From the cell containing the given text, extract its center point as (x, y) coordinate. 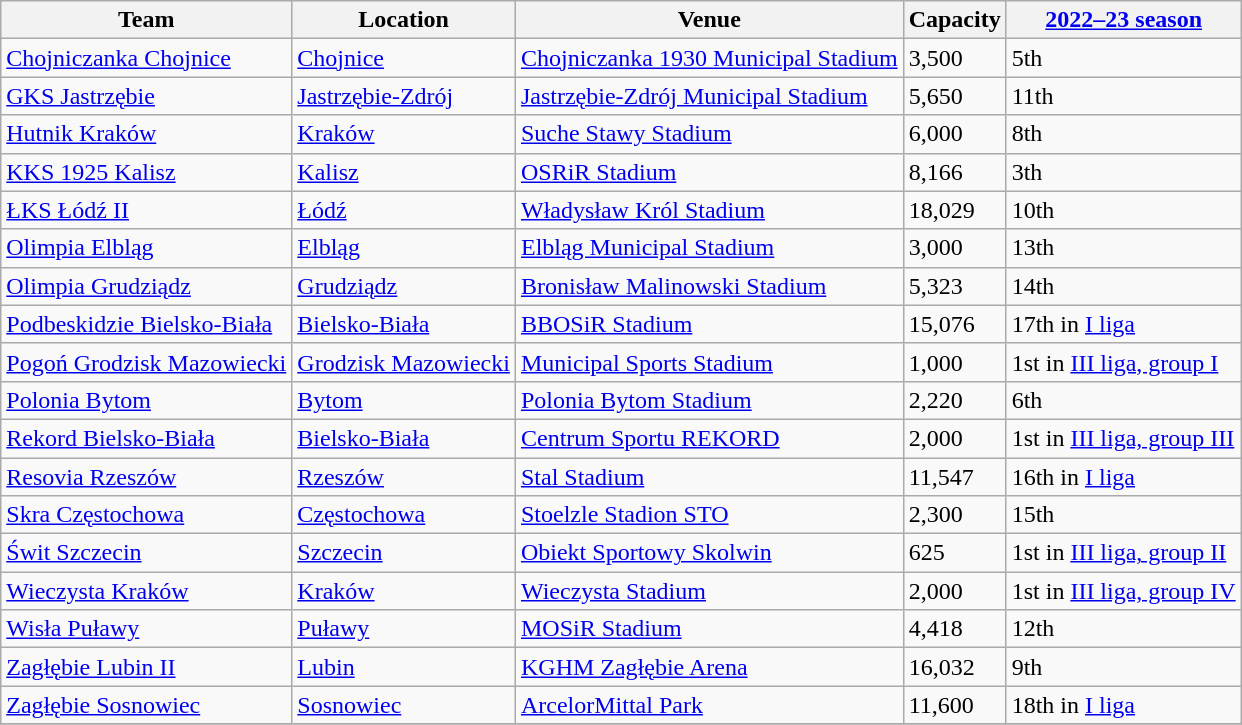
16,032 (954, 667)
2,300 (954, 515)
Suche Stawy Stadium (709, 134)
Hutnik Kraków (146, 134)
Polonia Bytom Stadium (709, 400)
4,418 (954, 629)
11,600 (954, 705)
Szczecin (404, 553)
15,076 (954, 324)
Obiekt Sportowy Skolwin (709, 553)
Wieczysta Stadium (709, 591)
1,000 (954, 362)
Pogoń Grodzisk Mazowiecki (146, 362)
8th (1124, 134)
14th (1124, 286)
1st in III liga, group II (1124, 553)
9th (1124, 667)
Team (146, 20)
Świt Szczecin (146, 553)
2,220 (954, 400)
15th (1124, 515)
Władysław Król Stadium (709, 210)
Elbląg Municipal Stadium (709, 248)
Resovia Rzeszów (146, 477)
5th (1124, 58)
Wisła Puławy (146, 629)
Lubin (404, 667)
6th (1124, 400)
Stoelzle Stadion STO (709, 515)
Sosnowiec (404, 705)
Grodzisk Mazowiecki (404, 362)
Rzeszów (404, 477)
17th in I liga (1124, 324)
16th in I liga (1124, 477)
Polonia Bytom (146, 400)
Skra Częstochowa (146, 515)
3,000 (954, 248)
Location (404, 20)
Venue (709, 20)
Centrum Sportu REKORD (709, 438)
18th in I liga (1124, 705)
Chojniczanka 1930 Municipal Stadium (709, 58)
10th (1124, 210)
KKS 1925 Kalisz (146, 172)
5,323 (954, 286)
Jastrzębie-Zdrój Municipal Stadium (709, 96)
3,500 (954, 58)
Łódź (404, 210)
5,650 (954, 96)
12th (1124, 629)
Stal Stadium (709, 477)
2022–23 season (1124, 20)
ArcelorMittal Park (709, 705)
ŁKS Łódź II (146, 210)
Bytom (404, 400)
Rekord Bielsko-Biała (146, 438)
Olimpia Grudziądz (146, 286)
6,000 (954, 134)
8,166 (954, 172)
Podbeskidzie Bielsko-Biała (146, 324)
Chojniczanka Chojnice (146, 58)
Zagłębie Sosnowiec (146, 705)
Municipal Sports Stadium (709, 362)
1st in III liga, group IV (1124, 591)
Zagłębie Lubin II (146, 667)
1st in III liga, group III (1124, 438)
Wieczysta Kraków (146, 591)
Grudziądz (404, 286)
3th (1124, 172)
OSRiR Stadium (709, 172)
18,029 (954, 210)
Olimpia Elbląg (146, 248)
Capacity (954, 20)
11,547 (954, 477)
11th (1124, 96)
13th (1124, 248)
Bronisław Malinowski Stadium (709, 286)
Puławy (404, 629)
Częstochowa (404, 515)
1st in III liga, group I (1124, 362)
MOSiR Stadium (709, 629)
Elbląg (404, 248)
Jastrzębie-Zdrój (404, 96)
Kalisz (404, 172)
Chojnice (404, 58)
625 (954, 553)
BBOSiR Stadium (709, 324)
GKS Jastrzębie (146, 96)
KGHM Zagłębie Arena (709, 667)
